Scan for the cell matching the given text and deliver its (X, Y) coordinate at center. 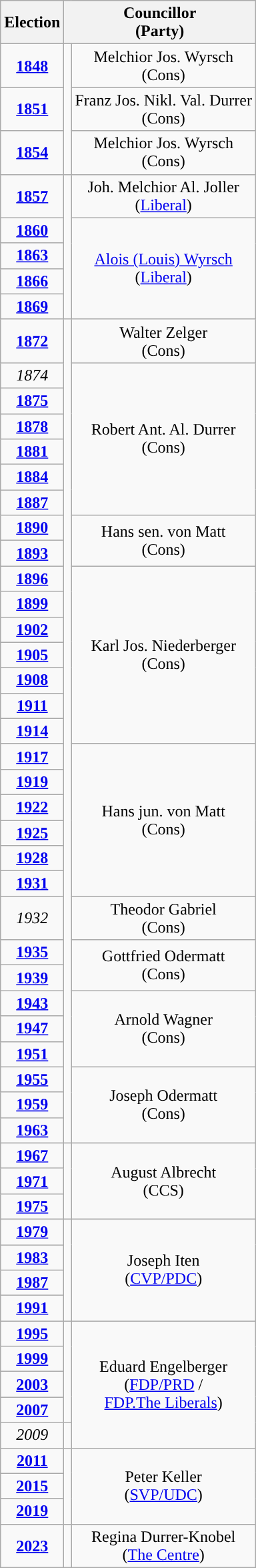
1983 (32, 1257)
2007 (32, 1410)
1991 (32, 1308)
1919 (32, 782)
Joseph Odermatt(Cons) (164, 1105)
1875 (32, 401)
Walter Zelger(Cons) (164, 340)
1899 (32, 604)
1999 (32, 1359)
1925 (32, 832)
Alois (Louis) Wyrsch(Liberal) (164, 268)
1947 (32, 1029)
1884 (32, 477)
Hans sen. von Matt(Cons) (164, 541)
1979 (32, 1232)
Councillor(Party) (160, 23)
2015 (32, 1486)
1896 (32, 579)
Arnold Wagner(Cons) (164, 1029)
Joh. Melchior Al. Joller(Liberal) (164, 196)
1943 (32, 1003)
1955 (32, 1079)
Karl Jos. Niederberger(Cons) (164, 655)
1987 (32, 1283)
Robert Ant. Al. Durrer(Cons) (164, 439)
2019 (32, 1511)
1963 (32, 1130)
1922 (32, 807)
1905 (32, 655)
1967 (32, 1155)
1874 (32, 375)
1908 (32, 680)
2011 (32, 1461)
Theodor Gabriel(Cons) (164, 919)
1975 (32, 1206)
Peter Keller(SVP/UDC) (164, 1486)
Hans jun. von Matt(Cons) (164, 820)
Eduard Engelberger(FDP/PRD /FDP.The Liberals) (164, 1384)
1971 (32, 1181)
1866 (32, 281)
1878 (32, 427)
1857 (32, 196)
1911 (32, 706)
1848 (32, 65)
August Albrecht(CCS) (164, 1181)
Franz Jos. Nikl. Val. Durrer(Cons) (164, 109)
1959 (32, 1105)
Election (32, 23)
2009 (32, 1435)
1951 (32, 1054)
1931 (32, 884)
1854 (32, 152)
1928 (32, 858)
1914 (32, 731)
1939 (32, 978)
1932 (32, 919)
1890 (32, 528)
1860 (32, 230)
1995 (32, 1334)
1863 (32, 256)
1893 (32, 553)
1887 (32, 503)
Joseph Iten(CVP/PDC) (164, 1270)
1869 (32, 306)
1902 (32, 629)
Gottfried Odermatt(Cons) (164, 965)
2023 (32, 1546)
2003 (32, 1384)
1935 (32, 953)
Regina Durrer-Knobel(The Centre) (164, 1546)
1881 (32, 452)
1851 (32, 109)
1872 (32, 340)
1917 (32, 756)
